Capture the cell that displays the provided text and extract its [X, Y] central coordinate. 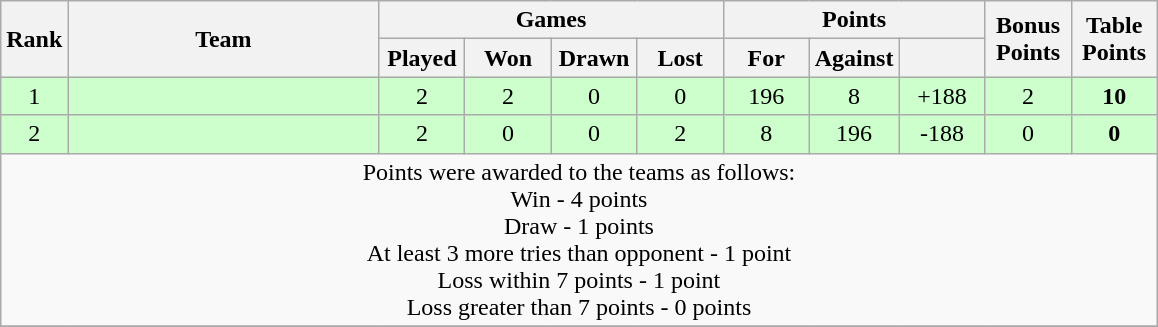
Played [422, 58]
Won [508, 58]
Against [854, 58]
Points [854, 20]
Rank [34, 39]
+188 [942, 96]
Drawn [594, 58]
-188 [942, 134]
Team [224, 39]
For [766, 58]
10 [1114, 96]
BonusPoints [1028, 39]
Lost [680, 58]
Games [551, 20]
Table Points [1114, 39]
1 [34, 96]
